Output the [X, Y] coordinate of the center of the cell containing the given text.  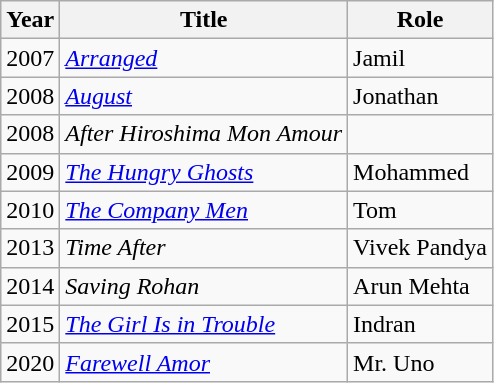
The Company Men [204, 210]
2015 [30, 324]
Mr. Uno [420, 362]
2009 [30, 172]
Farewell Amor [204, 362]
Arranged [204, 58]
Time After [204, 248]
Tom [420, 210]
2013 [30, 248]
Year [30, 20]
Arun Mehta [420, 286]
August [204, 96]
Indran [420, 324]
Jamil [420, 58]
Jonathan [420, 96]
After Hiroshima Mon Amour [204, 134]
Vivek Pandya [420, 248]
2014 [30, 286]
Saving Rohan [204, 286]
Mohammed [420, 172]
The Girl Is in Trouble [204, 324]
Role [420, 20]
2007 [30, 58]
2020 [30, 362]
Title [204, 20]
2010 [30, 210]
The Hungry Ghosts [204, 172]
